Scan for the cell matching the given text and deliver its (X, Y) coordinate at center. 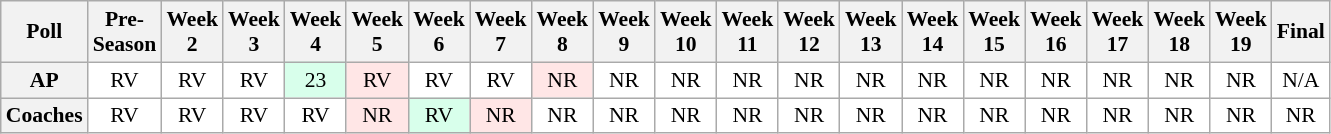
Week8 (562, 32)
Week18 (1179, 32)
N/A (1301, 80)
Week16 (1056, 32)
Week17 (1118, 32)
Pre-Season (125, 32)
Week13 (871, 32)
AP (44, 80)
Week3 (254, 32)
Week2 (192, 32)
Week14 (933, 32)
Week19 (1241, 32)
Week6 (439, 32)
Week11 (748, 32)
23 (316, 80)
Week15 (994, 32)
Coaches (44, 116)
Week10 (686, 32)
Week5 (377, 32)
Poll (44, 32)
Week4 (316, 32)
Week9 (624, 32)
Week12 (809, 32)
Final (1301, 32)
Week7 (501, 32)
